Locate the cell with the specified text and output its [x, y] center coordinate. 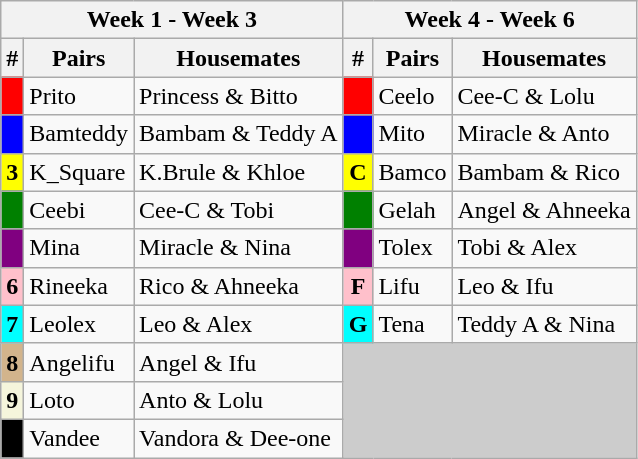
Ceebi [79, 210]
Rico & Ahneeka [239, 286]
Angelifu [79, 362]
K.Brule & Khloe [239, 172]
G [358, 324]
Mito [412, 134]
Miracle & Nina [239, 248]
Lifu [412, 286]
3 [12, 172]
Bambam & Rico [544, 172]
F [358, 286]
Leolex [79, 324]
Gelah [412, 210]
Cee-C & Lolu [544, 96]
K_Square [79, 172]
Teddy A & Nina [544, 324]
8 [12, 362]
Leo & Alex [239, 324]
Week 4 - Week 6 [490, 20]
Week 1 - Week 3 [172, 20]
Vandora & Dee-one [239, 438]
Princess & Bitto [239, 96]
Rineeka [79, 286]
Anto & Lolu [239, 400]
Cee-C & Tobi [239, 210]
Tolex [412, 248]
Ceelo [412, 96]
Angel & Ahneeka [544, 210]
9 [12, 400]
Leo & Ifu [544, 286]
Prito [79, 96]
C [358, 172]
Vandee [79, 438]
Miracle & Anto [544, 134]
Bambam & Teddy A [239, 134]
Tobi & Alex [544, 248]
Tena [412, 324]
6 [12, 286]
7 [12, 324]
Bamteddy [79, 134]
Mina [79, 248]
Bamco [412, 172]
Angel & Ifu [239, 362]
Loto [79, 400]
